Determine the [X, Y] coordinate at the center of the cell enclosing the given text.  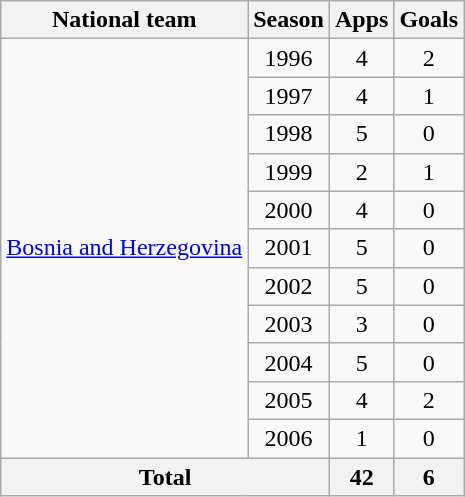
1998 [289, 134]
Season [289, 20]
Bosnia and Herzegovina [124, 248]
42 [361, 477]
2000 [289, 210]
1996 [289, 58]
3 [361, 324]
Total [166, 477]
1999 [289, 172]
2005 [289, 400]
2004 [289, 362]
2003 [289, 324]
6 [429, 477]
Apps [361, 20]
1997 [289, 96]
2001 [289, 248]
2006 [289, 438]
Goals [429, 20]
2002 [289, 286]
National team [124, 20]
